Output the (x, y) coordinate of the center of the cell containing the given text.  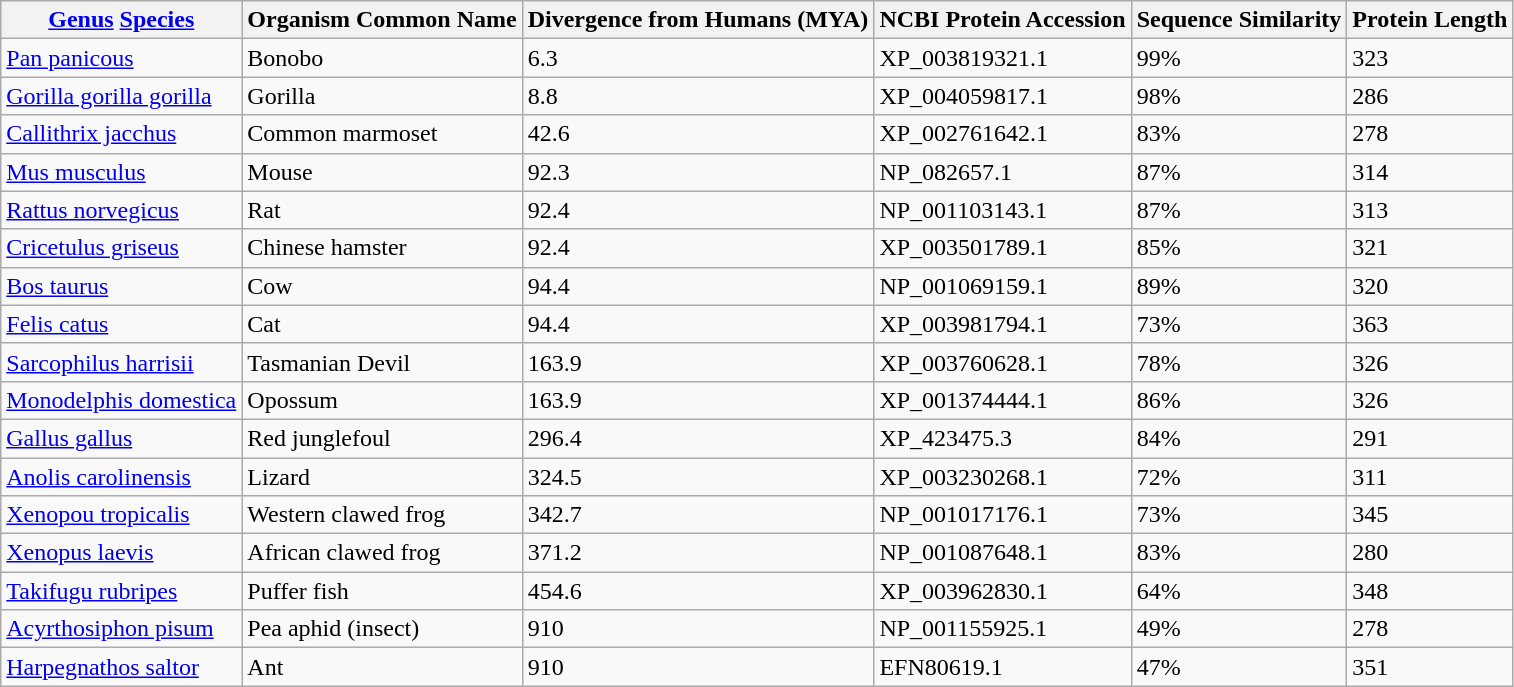
Xenopou tropicalis (122, 515)
Gorilla gorilla gorilla (122, 96)
296.4 (698, 438)
Ant (382, 667)
XP_003501789.1 (1002, 248)
Rattus norvegicus (122, 210)
Tasmanian Devil (382, 362)
8.8 (698, 96)
XP_423475.3 (1002, 438)
Monodelphis domestica (122, 400)
Puffer fish (382, 591)
Cricetulus griseus (122, 248)
Common marmoset (382, 134)
Cat (382, 324)
286 (1430, 96)
280 (1430, 553)
NP_082657.1 (1002, 172)
345 (1430, 515)
320 (1430, 286)
92.3 (698, 172)
NP_001155925.1 (1002, 629)
314 (1430, 172)
351 (1430, 667)
86% (1239, 400)
XP_003760628.1 (1002, 362)
Western clawed frog (382, 515)
311 (1430, 477)
Pea aphid (insect) (382, 629)
African clawed frog (382, 553)
XP_001374444.1 (1002, 400)
363 (1430, 324)
XP_003962830.1 (1002, 591)
78% (1239, 362)
323 (1430, 58)
89% (1239, 286)
348 (1430, 591)
Mus musculus (122, 172)
Gorilla (382, 96)
Callithrix jacchus (122, 134)
NP_001017176.1 (1002, 515)
Cow (382, 286)
42.6 (698, 134)
454.6 (698, 591)
NP_001069159.1 (1002, 286)
72% (1239, 477)
Organism Common Name (382, 20)
Sequence Similarity (1239, 20)
Anolis carolinensis (122, 477)
98% (1239, 96)
NP_001103143.1 (1002, 210)
49% (1239, 629)
371.2 (698, 553)
Harpegnathos saltor (122, 667)
EFN80619.1 (1002, 667)
XP_003981794.1 (1002, 324)
Rat (382, 210)
XP_004059817.1 (1002, 96)
Felis catus (122, 324)
XP_003230268.1 (1002, 477)
342.7 (698, 515)
NP_001087648.1 (1002, 553)
Chinese hamster (382, 248)
Lizard (382, 477)
84% (1239, 438)
Xenopus laevis (122, 553)
Mouse (382, 172)
6.3 (698, 58)
Takifugu rubripes (122, 591)
85% (1239, 248)
47% (1239, 667)
Protein Length (1430, 20)
291 (1430, 438)
Sarcophilus harrisii (122, 362)
NCBI Protein Accession (1002, 20)
Opossum (382, 400)
99% (1239, 58)
64% (1239, 591)
Acyrthosiphon pisum (122, 629)
XP_003819321.1 (1002, 58)
324.5 (698, 477)
Divergence from Humans (MYA) (698, 20)
Gallus gallus (122, 438)
Bonobo (382, 58)
Bos taurus (122, 286)
Red junglefoul (382, 438)
Genus Species (122, 20)
313 (1430, 210)
XP_002761642.1 (1002, 134)
Pan panicous (122, 58)
321 (1430, 248)
